Find where the given text appears and provide that cell's center as [X, Y] coordinate. 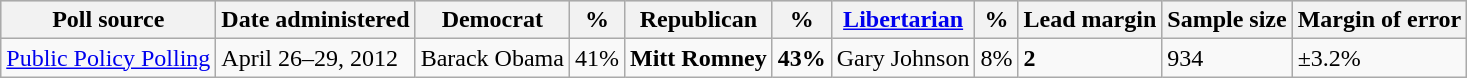
Public Policy Polling [108, 58]
Gary Johnson [903, 58]
Barack Obama [492, 58]
±3.2% [1380, 58]
April 26–29, 2012 [316, 58]
Libertarian [903, 20]
Republican [698, 20]
8% [996, 58]
43% [802, 58]
Democrat [492, 20]
2 [1090, 58]
Mitt Romney [698, 58]
Date administered [316, 20]
41% [596, 58]
Sample size [1227, 20]
934 [1227, 58]
Margin of error [1380, 20]
Poll source [108, 20]
Lead margin [1090, 20]
